Pinpoint the cell where the given text exists, returning its [x, y] midpoint coordinate. 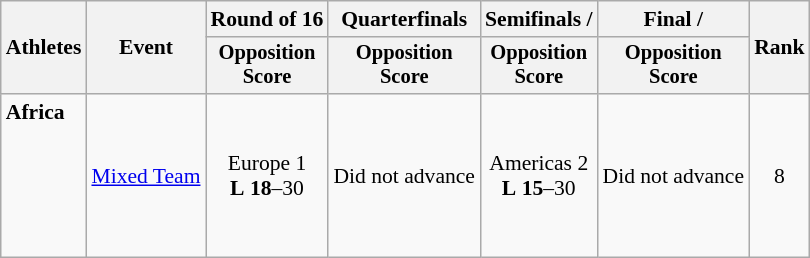
Europe 1L 18–30 [268, 176]
Semifinals / [538, 19]
Rank [780, 48]
Event [146, 48]
Americas 2L 15–30 [538, 176]
Athletes [44, 48]
Mixed Team [146, 176]
Final / [673, 19]
8 [780, 176]
Africa [44, 176]
Round of 16 [268, 19]
Quarterfinals [404, 19]
